Locate the cell with the specified text and output its (x, y) center coordinate. 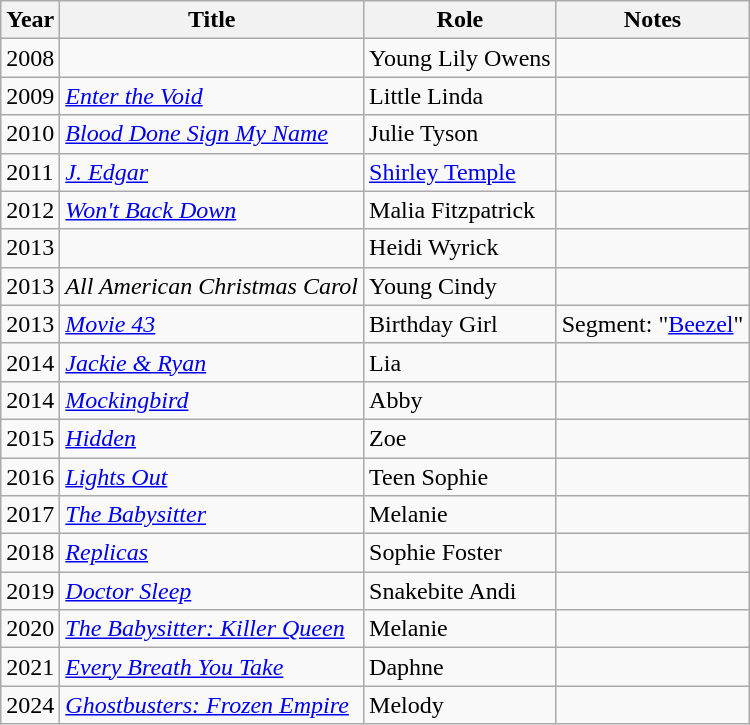
2016 (30, 477)
2015 (30, 438)
Birthday Girl (460, 324)
Blood Done Sign My Name (212, 134)
Title (212, 20)
Abby (460, 400)
2021 (30, 667)
Enter the Void (212, 96)
Won't Back Down (212, 210)
2009 (30, 96)
Segment: "Beezel" (652, 324)
2010 (30, 134)
2012 (30, 210)
Lia (460, 362)
Little Linda (460, 96)
Julie Tyson (460, 134)
Teen Sophie (460, 477)
Daphne (460, 667)
Malia Fitzpatrick (460, 210)
Hidden (212, 438)
Snakebite Andi (460, 591)
Ghostbusters: Frozen Empire (212, 705)
Mockingbird (212, 400)
2011 (30, 172)
2018 (30, 553)
Notes (652, 20)
Replicas (212, 553)
Young Lily Owens (460, 58)
Year (30, 20)
2008 (30, 58)
J. Edgar (212, 172)
2024 (30, 705)
2020 (30, 629)
Doctor Sleep (212, 591)
Role (460, 20)
All American Christmas Carol (212, 286)
Movie 43 (212, 324)
2019 (30, 591)
Jackie & Ryan (212, 362)
Shirley Temple (460, 172)
Heidi Wyrick (460, 248)
Young Cindy (460, 286)
2017 (30, 515)
Sophie Foster (460, 553)
The Babysitter (212, 515)
Lights Out (212, 477)
Zoe (460, 438)
Melody (460, 705)
Every Breath You Take (212, 667)
The Babysitter: Killer Queen (212, 629)
